Determine the (X, Y) coordinate at the center of the cell enclosing the given text.  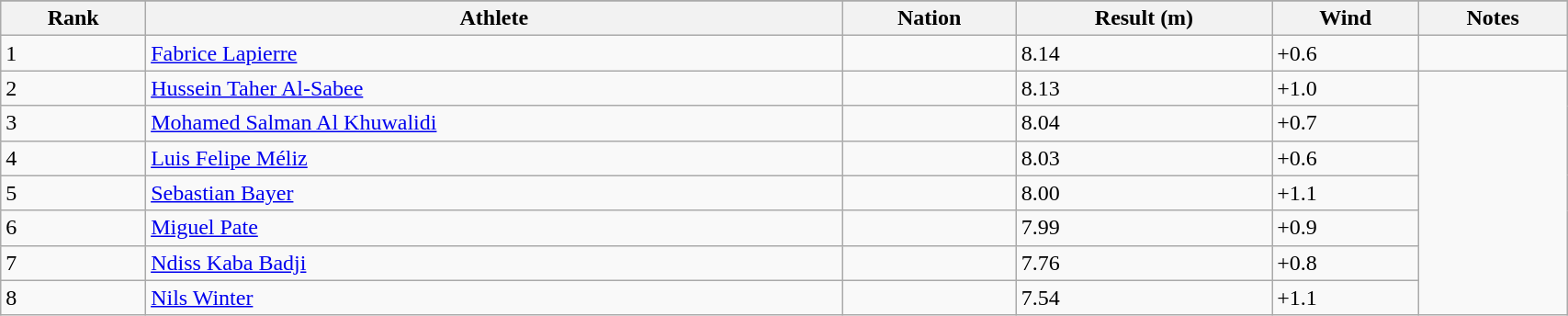
Ndiss Kaba Badji (494, 263)
7.54 (1145, 298)
7.76 (1145, 263)
Rank (73, 18)
7 (73, 263)
Notes (1494, 18)
Athlete (494, 18)
6 (73, 228)
5 (73, 193)
7.99 (1145, 228)
Luis Felipe Méliz (494, 158)
3 (73, 123)
4 (73, 158)
Nils Winter (494, 298)
Nation (930, 18)
1 (73, 53)
Wind (1346, 18)
8.13 (1145, 88)
+0.8 (1346, 263)
8.14 (1145, 53)
8.03 (1145, 158)
Sebastian Bayer (494, 193)
8 (73, 298)
+1.0 (1346, 88)
Fabrice Lapierre (494, 53)
8.00 (1145, 193)
8.04 (1145, 123)
Miguel Pate (494, 228)
Hussein Taher Al-Sabee (494, 88)
+0.9 (1346, 228)
Result (m) (1145, 18)
+0.7 (1346, 123)
2 (73, 88)
Mohamed Salman Al Khuwalidi (494, 123)
